Detect which cell encompasses the target text, then output its [x, y] center coordinate. 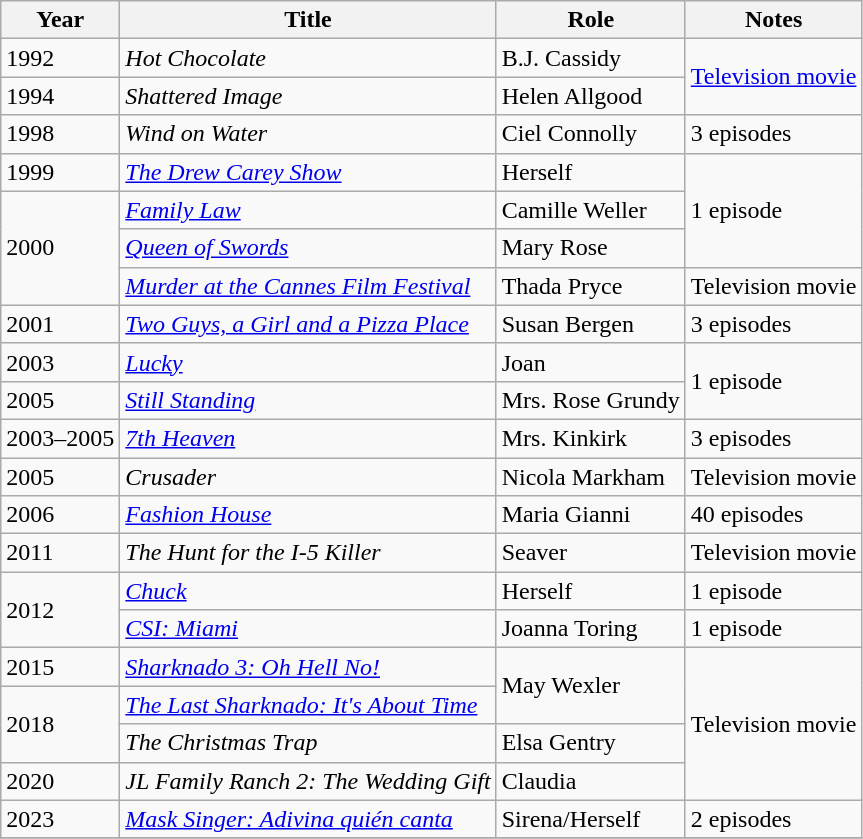
Notes [774, 20]
Mask Singer: Adivina quién canta [308, 819]
Role [590, 20]
Two Guys, a Girl and a Pizza Place [308, 324]
2003–2005 [60, 438]
Claudia [590, 781]
2015 [60, 667]
Queen of Swords [308, 248]
1994 [60, 96]
Chuck [308, 591]
Shattered Image [308, 96]
Thada Pryce [590, 286]
1999 [60, 172]
Seaver [590, 553]
Wind on Water [308, 134]
Mrs. Kinkirk [590, 438]
Elsa Gentry [590, 743]
2018 [60, 724]
The Last Sharknado: It's About Time [308, 705]
Sirena/Herself [590, 819]
CSI: Miami [308, 629]
Fashion House [308, 515]
The Christmas Trap [308, 743]
Camille Weller [590, 210]
1998 [60, 134]
B.J. Cassidy [590, 58]
Ciel Connolly [590, 134]
The Drew Carey Show [308, 172]
2011 [60, 553]
Lucky [308, 362]
2006 [60, 515]
Sharknado 3: Oh Hell No! [308, 667]
2001 [60, 324]
JL Family Ranch 2: The Wedding Gift [308, 781]
7th Heaven [308, 438]
May Wexler [590, 686]
2020 [60, 781]
2023 [60, 819]
Family Law [308, 210]
Mary Rose [590, 248]
1992 [60, 58]
Susan Bergen [590, 324]
Mrs. Rose Grundy [590, 400]
Joan [590, 362]
Murder at the Cannes Film Festival [308, 286]
Year [60, 20]
Helen Allgood [590, 96]
2012 [60, 610]
2000 [60, 248]
40 episodes [774, 515]
Maria Gianni [590, 515]
Hot Chocolate [308, 58]
Nicola Markham [590, 477]
2003 [60, 362]
The Hunt for the I-5 Killer [308, 553]
Title [308, 20]
Crusader [308, 477]
2 episodes [774, 819]
Joanna Toring [590, 629]
Still Standing [308, 400]
